Return the (x, y) coordinate for the center point of the cell that contains the specified text.  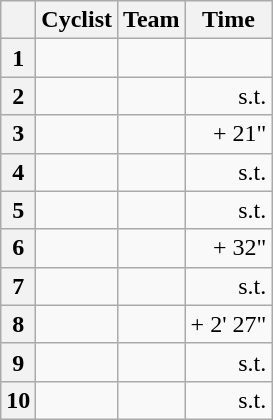
Cyclist (77, 20)
Time (228, 20)
9 (18, 362)
2 (18, 96)
5 (18, 210)
8 (18, 324)
10 (18, 400)
3 (18, 134)
7 (18, 286)
1 (18, 58)
6 (18, 248)
4 (18, 172)
+ 32" (228, 248)
Team (152, 20)
+ 2' 27" (228, 324)
+ 21" (228, 134)
